Scan for the cell matching the given text and deliver its (X, Y) coordinate at center. 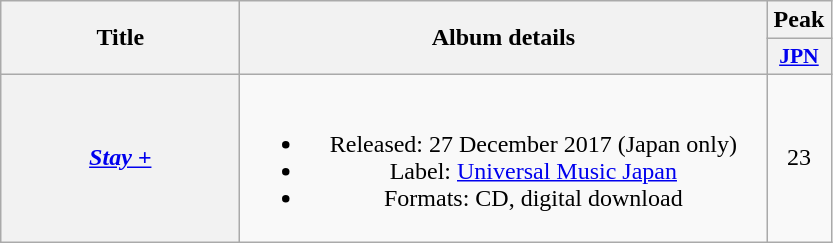
Album details (504, 38)
23 (799, 158)
Peak (799, 20)
Released: 27 December 2017 (Japan only)Label: Universal Music JapanFormats: CD, digital download (504, 158)
Stay + (120, 158)
Title (120, 38)
JPN (799, 57)
